Pinpoint the cell where the given text exists, returning its [X, Y] midpoint coordinate. 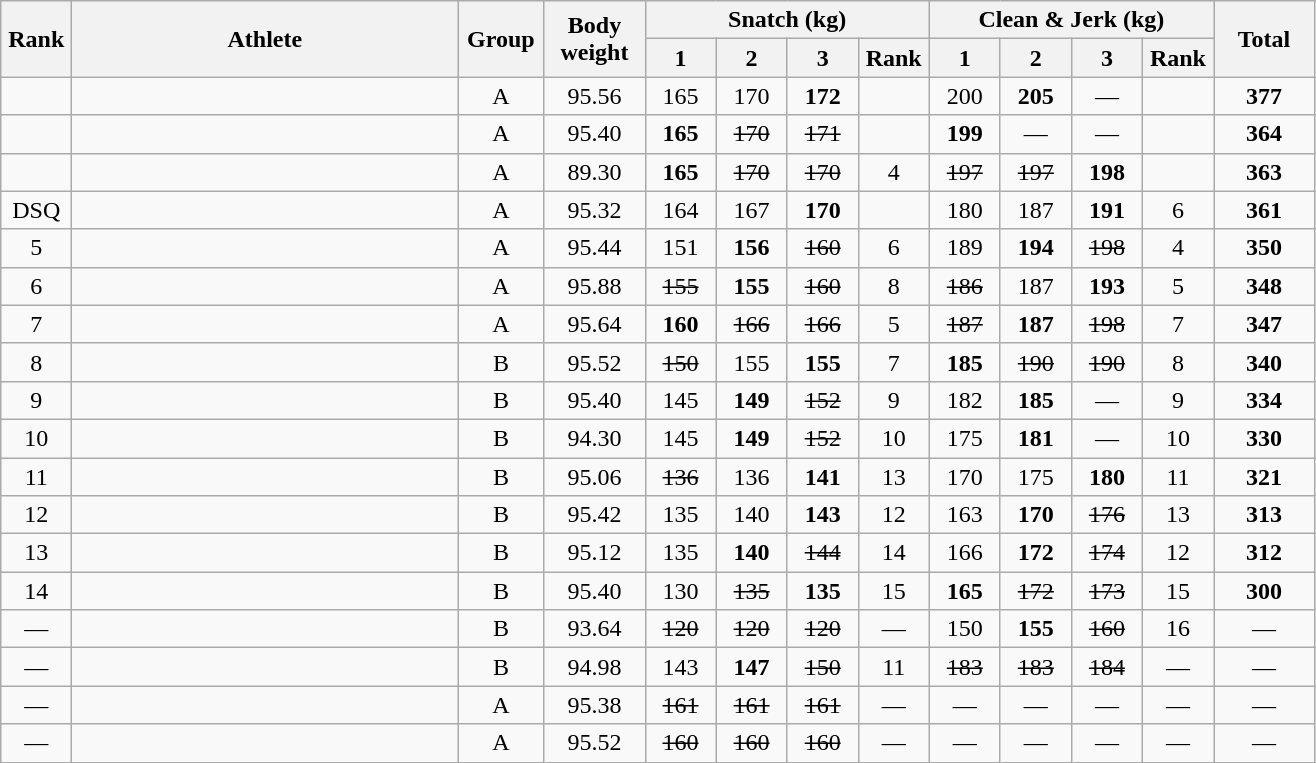
361 [1264, 210]
163 [964, 515]
205 [1036, 96]
144 [822, 553]
94.98 [594, 667]
89.30 [594, 172]
191 [1106, 210]
171 [822, 134]
95.88 [594, 286]
334 [1264, 400]
200 [964, 96]
Clean & Jerk (kg) [1071, 20]
184 [1106, 667]
377 [1264, 96]
Group [501, 39]
Body weight [594, 39]
151 [680, 248]
95.12 [594, 553]
95.32 [594, 210]
300 [1264, 591]
176 [1106, 515]
16 [1178, 629]
Athlete [265, 39]
156 [752, 248]
186 [964, 286]
181 [1036, 438]
194 [1036, 248]
164 [680, 210]
363 [1264, 172]
330 [1264, 438]
340 [1264, 362]
321 [1264, 477]
DSQ [36, 210]
130 [680, 591]
313 [1264, 515]
312 [1264, 553]
174 [1106, 553]
94.30 [594, 438]
Total [1264, 39]
95.44 [594, 248]
199 [964, 134]
95.38 [594, 705]
95.06 [594, 477]
95.64 [594, 324]
350 [1264, 248]
141 [822, 477]
347 [1264, 324]
173 [1106, 591]
95.42 [594, 515]
348 [1264, 286]
182 [964, 400]
364 [1264, 134]
167 [752, 210]
Snatch (kg) [787, 20]
193 [1106, 286]
95.56 [594, 96]
189 [964, 248]
147 [752, 667]
93.64 [594, 629]
